Pinpoint the cell where the given text exists, returning its (X, Y) midpoint coordinate. 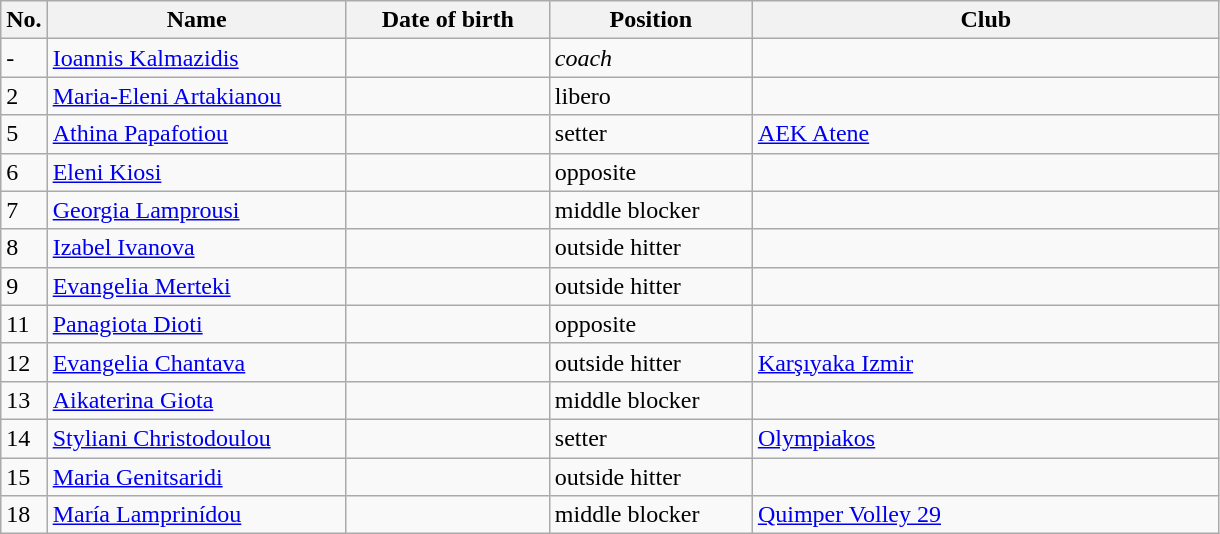
11 (24, 324)
12 (24, 362)
María Lamprinídou (196, 515)
13 (24, 400)
Maria-Eleni Artakianou (196, 96)
Quimper Volley 29 (986, 515)
Karşıyaka Izmir (986, 362)
14 (24, 438)
Panagiota Dioti (196, 324)
libero (650, 96)
coach (650, 58)
9 (24, 286)
5 (24, 134)
Styliani Christodoulou (196, 438)
No. (24, 20)
Olympiakos (986, 438)
15 (24, 477)
Maria Genitsaridi (196, 477)
AEK Atene (986, 134)
Name (196, 20)
Evangelia Chantava (196, 362)
Izabel Ivanova (196, 248)
Eleni Kiosi (196, 172)
- (24, 58)
6 (24, 172)
Georgia Lamprousi (196, 210)
Athina Papafotiou (196, 134)
Date of birth (448, 20)
Club (986, 20)
Ioannis Kalmazidis (196, 58)
Evangelia Merteki (196, 286)
2 (24, 96)
7 (24, 210)
8 (24, 248)
Position (650, 20)
Aikaterina Giota (196, 400)
18 (24, 515)
